Detect which cell encompasses the target text, then output its (x, y) center coordinate. 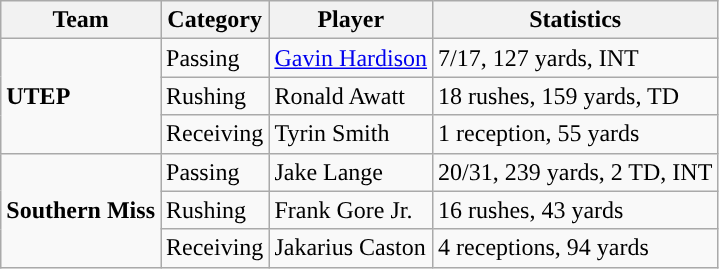
Team (81, 20)
Southern Miss (81, 210)
Ronald Awatt (351, 96)
Jakarius Caston (351, 248)
Category (214, 20)
18 rushes, 159 yards, TD (576, 96)
16 rushes, 43 yards (576, 210)
4 receptions, 94 yards (576, 248)
Gavin Hardison (351, 58)
Tyrin Smith (351, 134)
Statistics (576, 20)
1 reception, 55 yards (576, 134)
Frank Gore Jr. (351, 210)
Player (351, 20)
7/17, 127 yards, INT (576, 58)
20/31, 239 yards, 2 TD, INT (576, 172)
UTEP (81, 96)
Jake Lange (351, 172)
